Identify which cell holds the provided text, then report its (x, y) central coordinate. 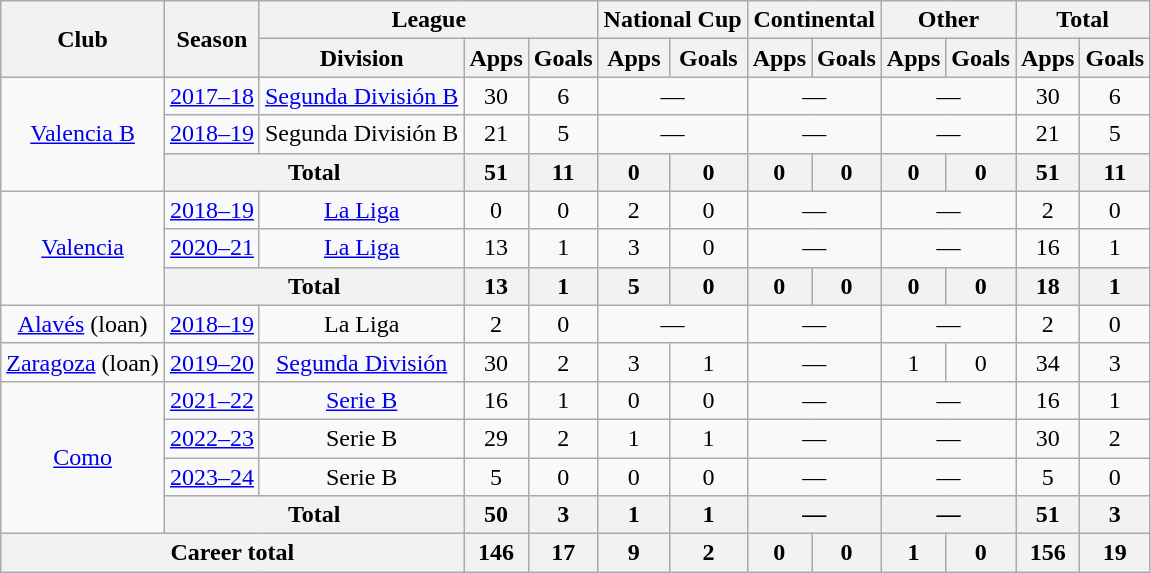
19 (1115, 553)
Continental (814, 20)
Season (212, 39)
Career total (232, 553)
Club (83, 39)
17 (563, 553)
2021–22 (212, 400)
2023–24 (212, 477)
156 (1048, 553)
9 (634, 553)
18 (1048, 286)
2020–21 (212, 248)
Division (361, 58)
Zaragoza (loan) (83, 362)
2022–23 (212, 438)
League (428, 20)
Other (948, 20)
34 (1048, 362)
2017–18 (212, 96)
50 (496, 515)
Segunda División (361, 362)
Como (83, 457)
Alavés (loan) (83, 324)
29 (496, 438)
National Cup (672, 20)
Valencia B (83, 134)
146 (496, 553)
Valencia (83, 248)
2019–20 (212, 362)
